For the text-containing cell, return its midpoint in [X, Y] coordinate format. 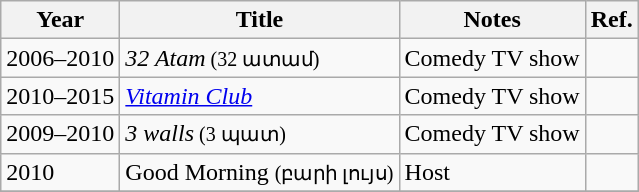
3 walls (3 պատ) [260, 134]
Year [60, 20]
2009–2010 [60, 134]
2006–2010 [60, 58]
Notes [492, 20]
Vitamin Club [260, 96]
32 Atam (32 ատամ) [260, 58]
Ref. [612, 20]
Host [492, 172]
2010 [60, 172]
Title [260, 20]
2010–2015 [60, 96]
Good Morning (բարի լույս) [260, 172]
